Determine the (x, y) coordinate at the center of the cell enclosing the given text.  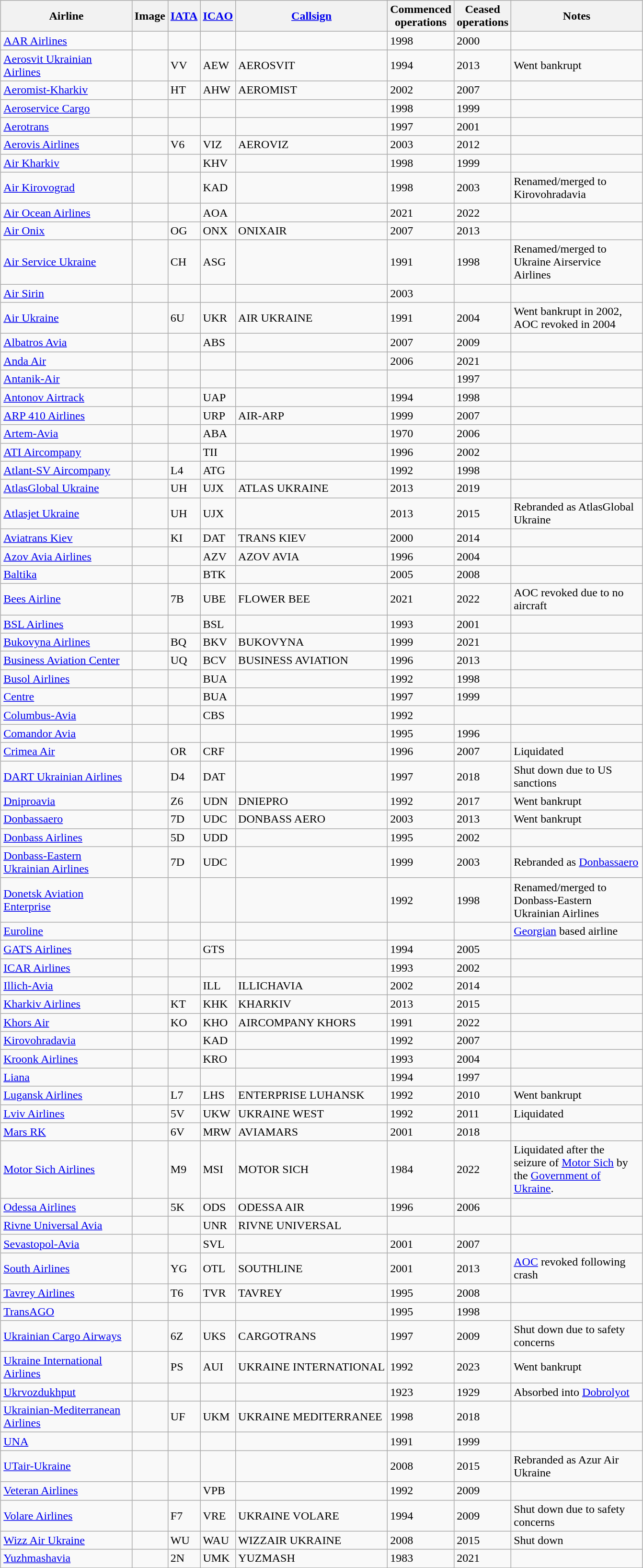
AZOV AVIA (311, 556)
Azov Avia Airlines (67, 556)
SVL (218, 1243)
F7 (184, 1516)
Aerovis Airlines (67, 145)
CRF (218, 752)
Bukovyna Airlines (67, 642)
BUSINESS AVIATION (311, 661)
Comandor Avia (67, 733)
Kroonk Airlines (67, 1059)
Veteran Airlines (67, 1491)
AOC revoked following crash (577, 1268)
UKW (218, 1114)
Rebranded as Donbassaero (577, 862)
L7 (184, 1095)
Air Kirovograd (67, 188)
ATLAS UKRAINE (311, 488)
ODS (218, 1207)
Renamed/merged to Ukraine Airservice Airlines (577, 262)
Georgian based airline (577, 931)
Kharkiv Airlines (67, 1004)
AVIAMARS (311, 1132)
AOC revoked due to no aircraft (577, 599)
BQ (184, 642)
OG (184, 231)
6Z (184, 1336)
Renamed/merged to Donbass-Eastern Ukrainian Airlines (577, 900)
Bees Airline (67, 599)
Lviv Airlines (67, 1114)
ONIXAIR (311, 231)
Lugansk Airlines (67, 1095)
2012 (483, 145)
Odessa Airlines (67, 1207)
Baltika (67, 574)
TAVREY (311, 1293)
Euroline (67, 931)
Air Sirin (67, 293)
ARP 410 Airlines (67, 416)
AIR-ARP (311, 416)
ENTERPRISE LUHANSK (311, 1095)
1970 (421, 434)
T6 (184, 1293)
Aerosvit Ukrainian Airlines (67, 65)
ABA (218, 434)
MRW (218, 1132)
5V (184, 1114)
Atlant-SV Aircompany (67, 470)
CH (184, 262)
KO (184, 1022)
Air Service Ukraine (67, 262)
Antanik-Air (67, 379)
ICAO (218, 16)
Volare Airlines (67, 1516)
GATS Airlines (67, 949)
KHV (218, 163)
Donbass-Eastern Ukrainian Airlines (67, 862)
VV (184, 65)
BUKOVYNA (311, 642)
KI (184, 538)
UQ (184, 661)
1983 (421, 1558)
Air Kharkiv (67, 163)
KRO (218, 1059)
AIRCOMPANY KHORS (311, 1022)
L4 (184, 470)
Absorbed into Dobrolyot (577, 1392)
BSL (218, 624)
Antonov Airtrack (67, 397)
Z6 (184, 801)
GTS (218, 949)
Air Ocean Airlines (67, 212)
Aerotrans (67, 127)
Liquidated after the seizure of Motor Sich by the Government of Ukraine. (577, 1170)
AAR Airlines (67, 41)
7B (184, 599)
UDD (218, 837)
ASG (218, 262)
Dniproavia (67, 801)
UMK (218, 1558)
Mars RK (67, 1132)
Anda Air (67, 361)
2017 (483, 801)
Liana (67, 1077)
AZV (218, 556)
Ceasedoperations (483, 16)
Air Onix (67, 231)
KHK (218, 1004)
UKRAINE INTERNATIONAL (311, 1367)
2N (184, 1558)
AtlasGlobal Ukraine (67, 488)
2010 (483, 1095)
Aviatrans Kiev (67, 538)
KT (184, 1004)
AIR UKRAINE (311, 318)
Crimea Air (67, 752)
AOA (218, 212)
Notes (577, 16)
BTK (218, 574)
Donbass Airlines (67, 837)
ILLICHAVIA (311, 986)
Airline (67, 16)
Went bankrupt in 2002, AOC revoked in 2004 (577, 318)
1923 (421, 1392)
RIVNE UNIVERSAL (311, 1225)
ONX (218, 231)
UKR (218, 318)
1929 (483, 1392)
UAP (218, 397)
V6 (184, 145)
Wizz Air Ukraine (67, 1540)
WIZZAIR UKRAINE (311, 1540)
TRANS KIEV (311, 538)
UKRAINE MEDITERRANEE (311, 1417)
AEROVIZ (311, 145)
UNR (218, 1225)
DART Ukrainian Airlines (67, 777)
MOTOR SICH (311, 1170)
TVR (218, 1293)
Illich-Avia (67, 986)
AUI (218, 1367)
KHO (218, 1022)
UKRAINE VOLARE (311, 1516)
Sevastopol-Avia (67, 1243)
Ukrainian Cargo Airways (67, 1336)
Atlasjet Ukraine (67, 513)
UKM (218, 1417)
UKS (218, 1336)
Tavrey Airlines (67, 1293)
Aeroservice Cargo (67, 108)
HT (184, 90)
AEROSVIT (311, 65)
ICAR Airlines (67, 968)
AHW (218, 90)
Artem-Avia (67, 434)
Rivne Universal Avia (67, 1225)
URP (218, 416)
2011 (483, 1114)
VRE (218, 1516)
CBS (218, 715)
Commencedoperations (421, 16)
UF (184, 1417)
ABS (218, 343)
ODESSA AIR (311, 1207)
MSI (218, 1170)
1984 (421, 1170)
Aeromist-Kharkiv (67, 90)
PS (184, 1367)
UDN (218, 801)
AEROMIST (311, 90)
OR (184, 752)
6V (184, 1132)
Image (149, 16)
2019 (483, 488)
Ukraine International Airlines (67, 1367)
Yuzhmashavia (67, 1558)
Donetsk Aviation Enterprise (67, 900)
Callsign (311, 16)
KHARKIV (311, 1004)
Air Ukraine (67, 318)
VPB (218, 1491)
AEW (218, 65)
ATG (218, 470)
UNA (67, 1441)
Columbus-Avia (67, 715)
IATA (184, 16)
WU (184, 1540)
TransAGO (67, 1311)
Ukrainian-Mediterranean Airlines (67, 1417)
Albatros Avia (67, 343)
SOUTHLINE (311, 1268)
CARGOTRANS (311, 1336)
TII (218, 452)
LHS (218, 1095)
YG (184, 1268)
Rebranded as Azur Air Ukraine (577, 1466)
UKRAINE WEST (311, 1114)
BCV (218, 661)
Donbassaero (67, 819)
Khors Air (67, 1022)
DNIEPRO (311, 801)
OTL (218, 1268)
Ukrvozdukhput (67, 1392)
FLOWER BEE (311, 599)
Renamed/merged to Kirovohradavia (577, 188)
Motor Sich Airlines (67, 1170)
Rebranded as AtlasGlobal Ukraine (577, 513)
5D (184, 837)
VIZ (218, 145)
Kirovohradavia (67, 1041)
5K (184, 1207)
Busol Airlines (67, 679)
M9 (184, 1170)
BKV (218, 642)
2023 (483, 1367)
ILL (218, 986)
D4 (184, 777)
Centre (67, 697)
BSL Airlines (67, 624)
South Airlines (67, 1268)
UBE (218, 599)
YUZMASH (311, 1558)
Business Aviation Center (67, 661)
WAU (218, 1540)
6U (184, 318)
UTair-Ukraine (67, 1466)
Shut down due to US sanctions (577, 777)
Shut down (577, 1540)
ATI Aircompany (67, 452)
DONBASS AERO (311, 819)
